Determine the (X, Y) coordinate at the center of the cell enclosing the given text.  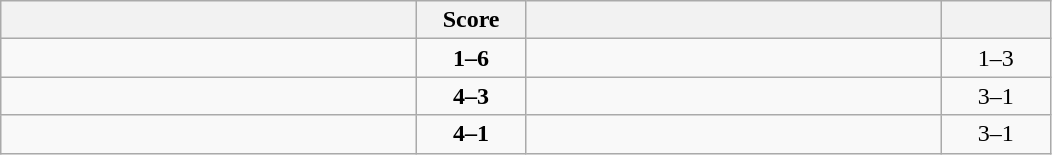
1–3 (996, 58)
1–6 (472, 58)
Score (472, 20)
4–1 (472, 134)
4–3 (472, 96)
